Search for the cell housing the specified text and yield its [X, Y] center coordinate. 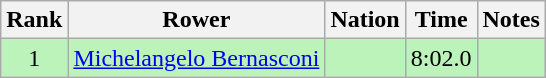
Notes [511, 20]
Time [441, 20]
8:02.0 [441, 58]
Rower [196, 20]
Nation [365, 20]
Rank [34, 20]
1 [34, 58]
Michelangelo Bernasconi [196, 58]
